Detect which cell encompasses the target text, then output its [x, y] center coordinate. 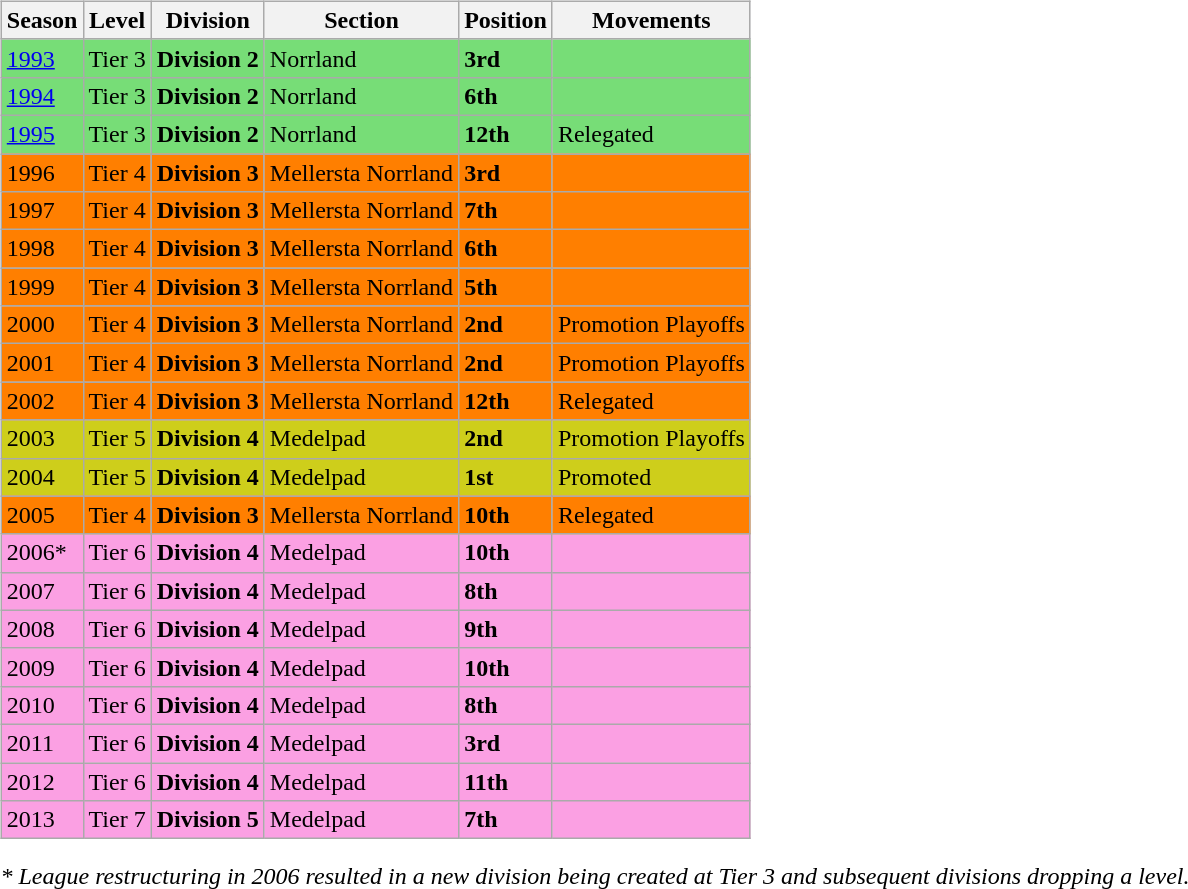
Season [42, 20]
2008 [42, 629]
2004 [42, 477]
2002 [42, 401]
Section [361, 20]
9th [506, 629]
2007 [42, 591]
1993 [42, 58]
2013 [42, 820]
1995 [42, 134]
2012 [42, 781]
Level [117, 20]
5th [506, 287]
2003 [42, 439]
Division [208, 20]
2005 [42, 515]
Position [506, 20]
2001 [42, 363]
1997 [42, 211]
1996 [42, 173]
2009 [42, 667]
1st [506, 477]
2000 [42, 325]
2011 [42, 743]
Division 5 [208, 820]
1999 [42, 287]
2010 [42, 705]
1994 [42, 96]
1998 [42, 249]
Movements [651, 20]
Promoted [651, 477]
Tier 7 [117, 820]
2006* [42, 553]
11th [506, 781]
